Extract the [x, y] coordinate from the center of the cell holding the provided text.  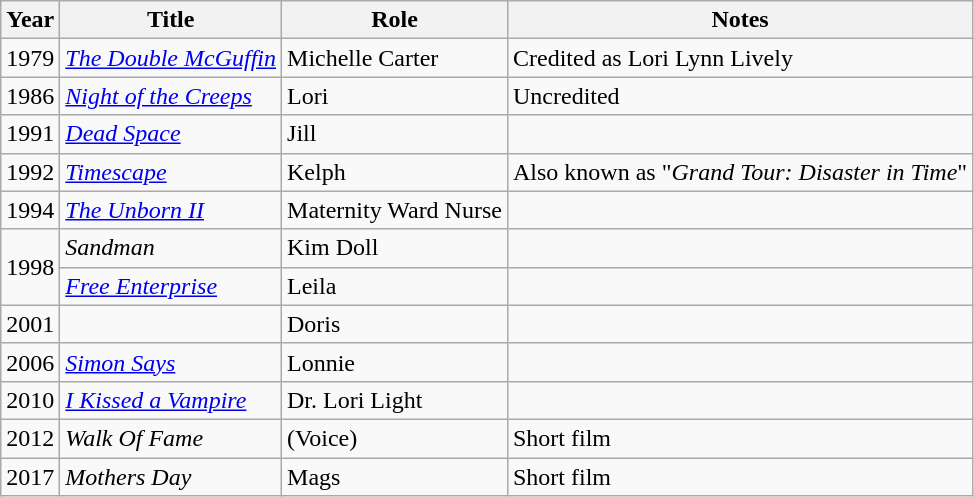
Title [171, 20]
Notes [740, 20]
2012 [30, 438]
Sandman [171, 248]
Leila [395, 286]
Kim Doll [395, 248]
Lori [395, 96]
Credited as Lori Lynn Lively [740, 58]
2010 [30, 400]
Walk Of Fame [171, 438]
Mags [395, 477]
Dead Space [171, 134]
Doris [395, 324]
Free Enterprise [171, 286]
Mothers Day [171, 477]
1994 [30, 210]
Timescape [171, 172]
1998 [30, 267]
2017 [30, 477]
1991 [30, 134]
Night of the Creeps [171, 96]
Simon Says [171, 362]
1979 [30, 58]
Lonnie [395, 362]
Dr. Lori Light [395, 400]
I Kissed a Vampire [171, 400]
Michelle Carter [395, 58]
2001 [30, 324]
1992 [30, 172]
Maternity Ward Nurse [395, 210]
1986 [30, 96]
The Double McGuffin [171, 58]
The Unborn II [171, 210]
(Voice) [395, 438]
Jill [395, 134]
Year [30, 20]
Kelph [395, 172]
2006 [30, 362]
Role [395, 20]
Uncredited [740, 96]
Also known as "Grand Tour: Disaster in Time" [740, 172]
